Extract the (X, Y) coordinate from the center of the cell holding the provided text.  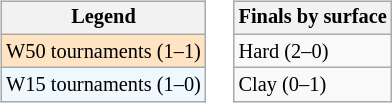
Legend (103, 18)
W50 tournaments (1–1) (103, 51)
Finals by surface (313, 18)
Clay (0–1) (313, 85)
Hard (2–0) (313, 51)
W15 tournaments (1–0) (103, 85)
